Search for the cell housing the specified text and yield its [X, Y] center coordinate. 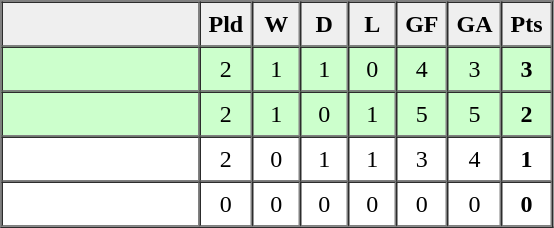
Pts [527, 24]
L [372, 24]
W [276, 24]
Pld [226, 24]
D [324, 24]
GA [475, 24]
GF [422, 24]
